Determine the [X, Y] coordinate at the center of the cell enclosing the given text.  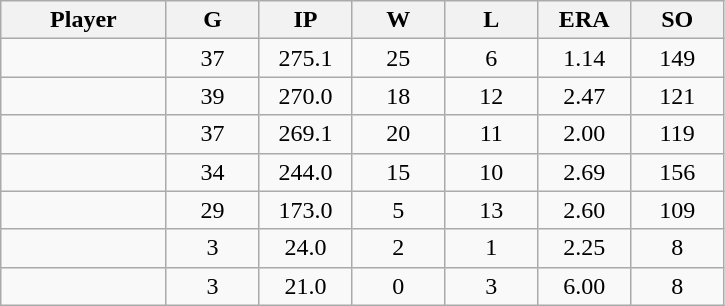
10 [492, 172]
109 [678, 210]
2.25 [584, 248]
20 [398, 134]
SO [678, 20]
Player [84, 20]
2.47 [584, 96]
L [492, 20]
G [212, 20]
156 [678, 172]
2 [398, 248]
2.00 [584, 134]
W [398, 20]
34 [212, 172]
2.69 [584, 172]
1.14 [584, 58]
173.0 [306, 210]
1 [492, 248]
6 [492, 58]
IP [306, 20]
15 [398, 172]
275.1 [306, 58]
11 [492, 134]
5 [398, 210]
119 [678, 134]
270.0 [306, 96]
ERA [584, 20]
13 [492, 210]
18 [398, 96]
269.1 [306, 134]
21.0 [306, 286]
12 [492, 96]
6.00 [584, 286]
39 [212, 96]
25 [398, 58]
149 [678, 58]
29 [212, 210]
2.60 [584, 210]
121 [678, 96]
24.0 [306, 248]
244.0 [306, 172]
0 [398, 286]
